Provide the [x, y] coordinate of the cell's center where the given text is located.  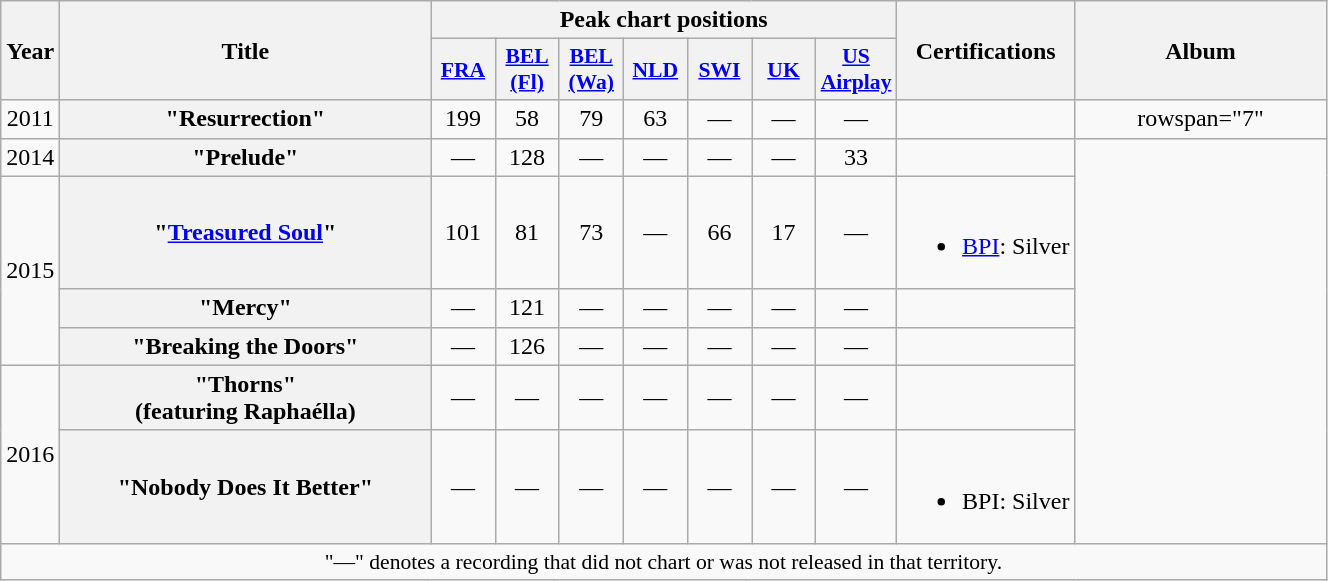
101 [463, 232]
199 [463, 119]
126 [527, 346]
BEL (Wa) [591, 70]
"Resurrection" [246, 119]
UK [784, 70]
Peak chart positions [664, 20]
81 [527, 232]
"Thorns" (featuring Raphaélla) [246, 398]
"Breaking the Doors" [246, 346]
"Mercy" [246, 308]
66 [719, 232]
79 [591, 119]
"Nobody Does It Better" [246, 486]
BEL (Fl) [527, 70]
rowspan="7" [1200, 119]
US Airplay [856, 70]
Certifications [986, 50]
Album [1200, 50]
Year [30, 50]
17 [784, 232]
2016 [30, 454]
2011 [30, 119]
33 [856, 157]
58 [527, 119]
Title [246, 50]
121 [527, 308]
"—" denotes a recording that did not chart or was not released in that territory. [664, 561]
"Treasured Soul" [246, 232]
128 [527, 157]
73 [591, 232]
63 [655, 119]
"Prelude" [246, 157]
2014 [30, 157]
2015 [30, 270]
SWI [719, 70]
FRA [463, 70]
NLD [655, 70]
